For the text-containing cell, return its midpoint in (X, Y) coordinate format. 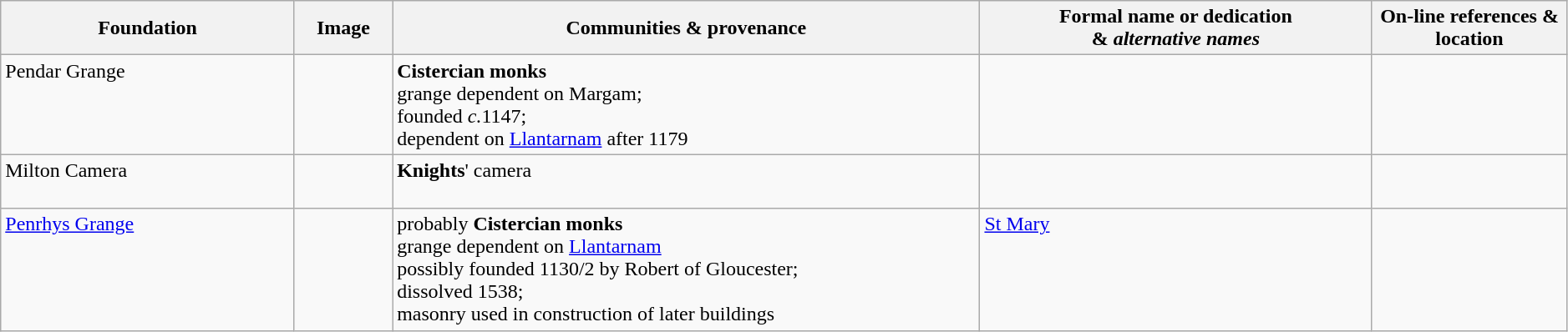
Knights' camera (687, 182)
On-line references & location (1469, 28)
Communities & provenance (687, 28)
Image (343, 28)
Milton Camera (148, 182)
Penrhys Grange (148, 269)
Pendar Grange (148, 105)
Formal name or dedication & alternative names (1176, 28)
Foundation (148, 28)
Cistercian monksgrange dependent on Margam;founded c.1147;dependent on Llantarnam after 1179 (687, 105)
St Mary (1176, 269)
